Find where the given text appears and provide that cell's center as (X, Y) coordinate. 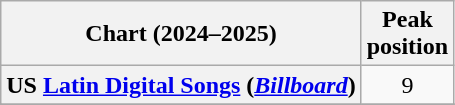
US Latin Digital Songs (Billboard) (181, 85)
Peakposition (407, 34)
9 (407, 85)
Chart (2024–2025) (181, 34)
